From the cell containing the given text, extract its center point as (x, y) coordinate. 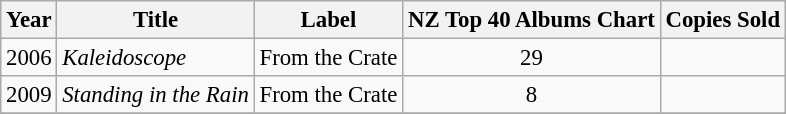
Label (328, 20)
Year (29, 20)
Standing in the Rain (156, 95)
8 (532, 95)
NZ Top 40 Albums Chart (532, 20)
Title (156, 20)
Kaleidoscope (156, 58)
29 (532, 58)
2009 (29, 95)
Copies Sold (722, 20)
2006 (29, 58)
